From the cell containing the given text, extract its center point as [x, y] coordinate. 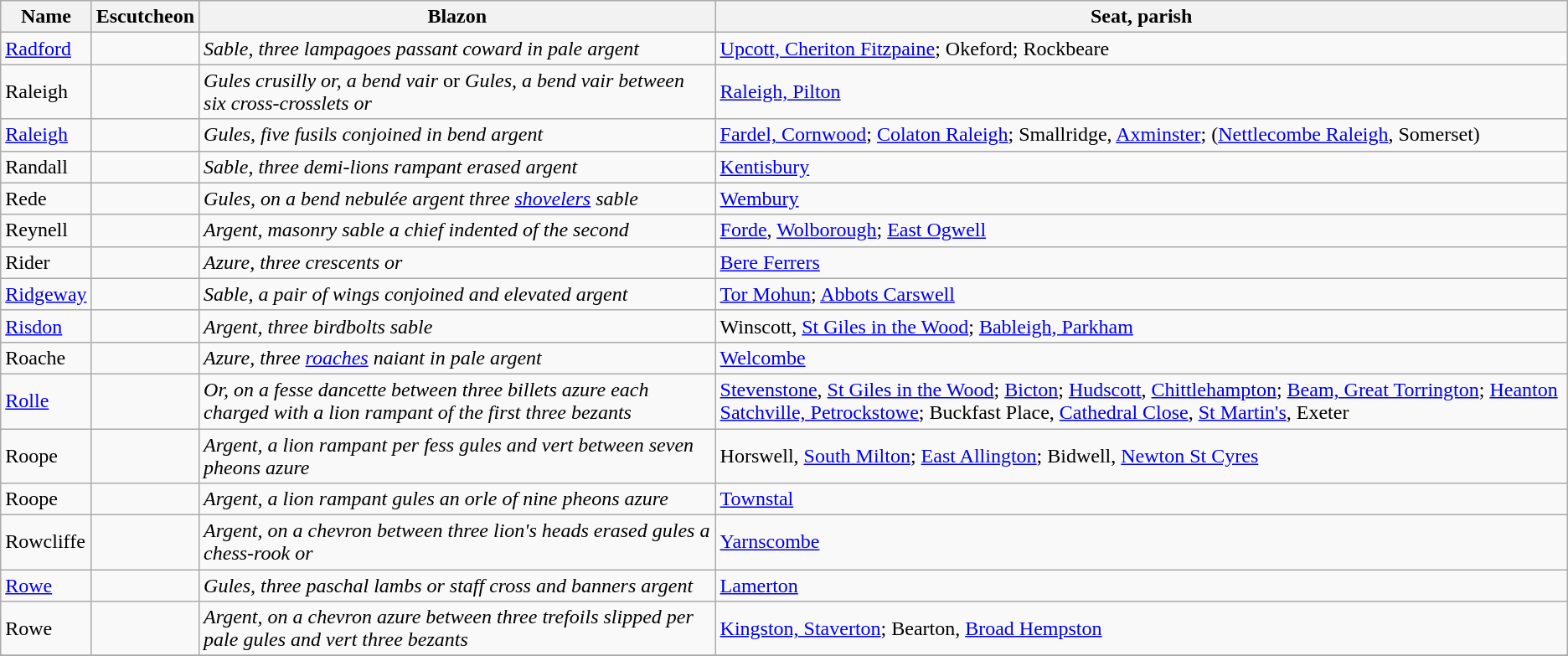
Winscott, St Giles in the Wood; Bableigh, Parkham [1141, 326]
Raleigh, Pilton [1141, 92]
Gules, three paschal lambs or staff cross and banners argent [457, 586]
Kingston, Staverton; Bearton, Broad Hempston [1141, 628]
Welcombe [1141, 358]
Argent, masonry sable a chief indented of the second [457, 230]
Forde, Wolborough; East Ogwell [1141, 230]
Kentisbury [1141, 167]
Wembury [1141, 199]
Rowcliffe [46, 543]
Name [46, 17]
Risdon [46, 326]
Gules, five fusils conjoined in bend argent [457, 135]
Argent, on a chevron azure between three trefoils slipped per pale gules and vert three bezants [457, 628]
Townstal [1141, 499]
Escutcheon [145, 17]
Argent, a lion rampant per fess gules and vert between seven pheons azure [457, 456]
Sable, a pair of wings conjoined and elevated argent [457, 294]
Rider [46, 262]
Ridgeway [46, 294]
Rede [46, 199]
Gules, on a bend nebulée argent three shovelers sable [457, 199]
Horswell, South Milton; East Allington; Bidwell, Newton St Cyres [1141, 456]
Rolle [46, 400]
Seat, parish [1141, 17]
Lamerton [1141, 586]
Argent, three birdbolts sable [457, 326]
Upcott, Cheriton Fitzpaine; Okeford; Rockbeare [1141, 49]
Sable, three demi-lions rampant erased argent [457, 167]
Tor Mohun; Abbots Carswell [1141, 294]
Randall [46, 167]
Fardel, Cornwood; Colaton Raleigh; Smallridge, Axminster; (Nettlecombe Raleigh, Somerset) [1141, 135]
Roache [46, 358]
Reynell [46, 230]
Or, on a fesse dancette between three billets azure each charged with a lion rampant of the first three bezants [457, 400]
Azure, three crescents or [457, 262]
Radford [46, 49]
Yarnscombe [1141, 543]
Blazon [457, 17]
Sable, three lampagoes passant coward in pale argent [457, 49]
Gules crusilly or, a bend vair or Gules, a bend vair between six cross-crosslets or [457, 92]
Argent, on a chevron between three lion's heads erased gules a chess-rook or [457, 543]
Argent, a lion rampant gules an orle of nine pheons azure [457, 499]
Azure, three roaches naiant in pale argent [457, 358]
Bere Ferrers [1141, 262]
